Output the [X, Y] coordinate of the center of the cell containing the given text.  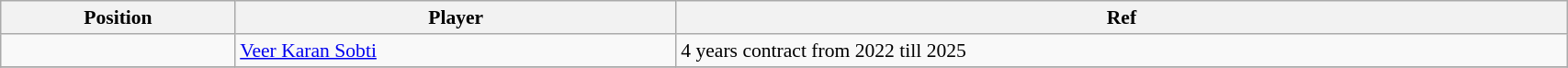
Veer Karan Sobti [456, 51]
4 years contract from 2022 till 2025 [1121, 51]
Position [118, 17]
Ref [1121, 17]
Player [456, 17]
